Detect which cell encompasses the target text, then output its (X, Y) center coordinate. 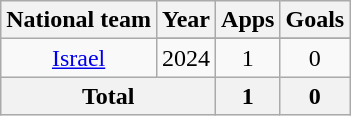
Israel (79, 58)
Apps (248, 20)
Total (108, 96)
2024 (186, 58)
Year (186, 20)
National team (79, 20)
Goals (315, 20)
